Extract the (X, Y) coordinate from the center of the cell holding the provided text.  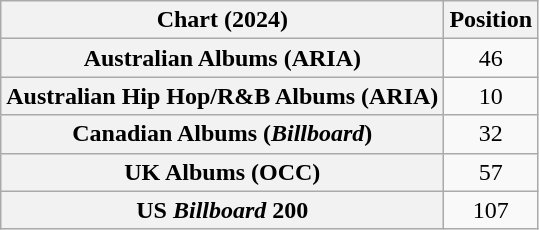
57 (491, 172)
Canadian Albums (Billboard) (222, 134)
Australian Albums (ARIA) (222, 58)
107 (491, 210)
Chart (2024) (222, 20)
10 (491, 96)
UK Albums (OCC) (222, 172)
Australian Hip Hop/R&B Albums (ARIA) (222, 96)
US Billboard 200 (222, 210)
46 (491, 58)
32 (491, 134)
Position (491, 20)
